Provide the (x, y) coordinate of the cell's center where the given text is located.  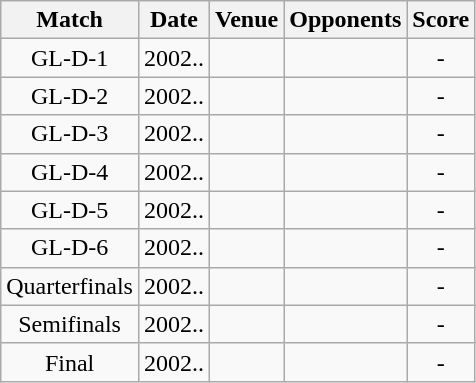
Final (70, 362)
Match (70, 20)
GL-D-5 (70, 210)
GL-D-3 (70, 134)
Quarterfinals (70, 286)
GL-D-4 (70, 172)
GL-D-1 (70, 58)
GL-D-2 (70, 96)
Semifinals (70, 324)
Opponents (346, 20)
Date (174, 20)
Score (441, 20)
Venue (246, 20)
GL-D-6 (70, 248)
